Pinpoint the cell where the given text exists, returning its (X, Y) midpoint coordinate. 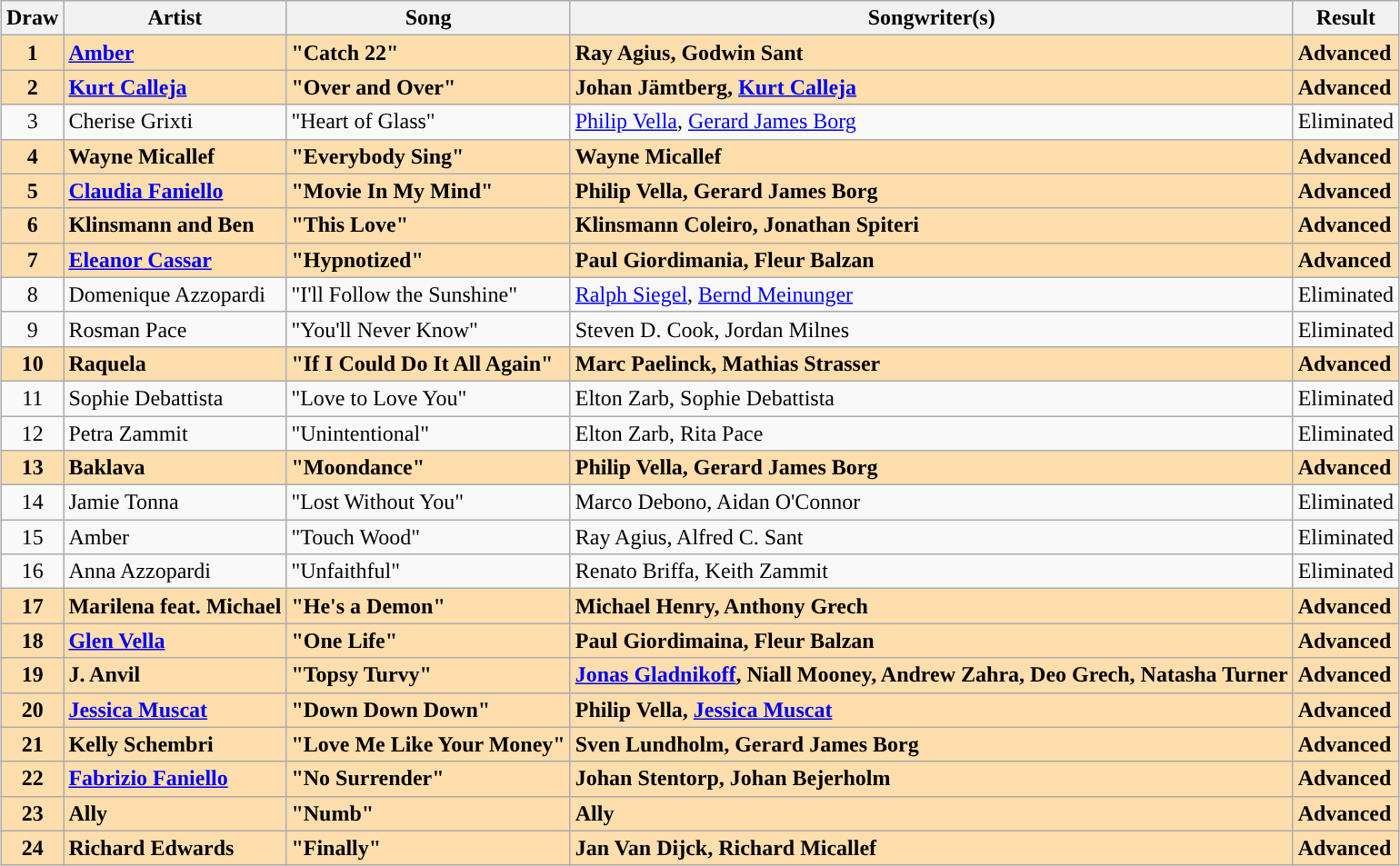
"Love Me Like Your Money" (428, 744)
"He's a Demon" (428, 606)
5 (32, 191)
Johan Stentorp, Johan Bejerholm (931, 779)
"No Surrender" (428, 779)
"Over and Over" (428, 87)
"Hypnotized" (428, 260)
Glen Vella (175, 641)
Artist (175, 18)
20 (32, 710)
Jamie Tonna (175, 503)
Paul Giordimaina, Fleur Balzan (931, 641)
"Topsy Turvy" (428, 675)
6 (32, 225)
22 (32, 779)
"Lost Without You" (428, 503)
11 (32, 398)
Jan Van Dijck, Richard Micallef (931, 848)
Eleanor Cassar (175, 260)
4 (32, 156)
"Unfaithful" (428, 572)
Songwriter(s) (931, 18)
"You'll Never Know" (428, 329)
Marilena feat. Michael (175, 606)
"Down Down Down" (428, 710)
"If I Could Do It All Again" (428, 363)
Kelly Schembri (175, 744)
"Catch 22" (428, 53)
17 (32, 606)
9 (32, 329)
18 (32, 641)
2 (32, 87)
"Love to Love You" (428, 398)
Anna Azzopardi (175, 572)
Draw (32, 18)
Raquela (175, 363)
"This Love" (428, 225)
"Unintentional" (428, 433)
Elton Zarb, Rita Pace (931, 433)
"Everybody Sing" (428, 156)
Michael Henry, Anthony Grech (931, 606)
12 (32, 433)
"Touch Wood" (428, 537)
Jonas Gladnikoff, Niall Mooney, Andrew Zahra, Deo Grech, Natasha Turner (931, 675)
Petra Zammit (175, 433)
Result (1345, 18)
Klinsmann and Ben (175, 225)
"I'll Follow the Sunshine" (428, 294)
Ray Agius, Godwin Sant (931, 53)
Ray Agius, Alfred C. Sant (931, 537)
Johan Jämtberg, Kurt Calleja (931, 87)
3 (32, 122)
"Movie In My Mind" (428, 191)
10 (32, 363)
"Numb" (428, 813)
Cherise Grixti (175, 122)
21 (32, 744)
Song (428, 18)
Kurt Calleja (175, 87)
"Moondance" (428, 468)
8 (32, 294)
23 (32, 813)
J. Anvil (175, 675)
13 (32, 468)
14 (32, 503)
Baklava (175, 468)
19 (32, 675)
Fabrizio Faniello (175, 779)
Steven D. Cook, Jordan Milnes (931, 329)
"One Life" (428, 641)
"Finally" (428, 848)
16 (32, 572)
Renato Briffa, Keith Zammit (931, 572)
Sven Lundholm, Gerard James Borg (931, 744)
7 (32, 260)
Marc Paelinck, Mathias Strasser (931, 363)
Sophie Debattista (175, 398)
Domenique Azzopardi (175, 294)
Jessica Muscat (175, 710)
Ralph Siegel, Bernd Meinunger (931, 294)
Klinsmann Coleiro, Jonathan Spiteri (931, 225)
Paul Giordimania, Fleur Balzan (931, 260)
Marco Debono, Aidan O'Connor (931, 503)
Philip Vella, Jessica Muscat (931, 710)
Elton Zarb, Sophie Debattista (931, 398)
15 (32, 537)
Claudia Faniello (175, 191)
Richard Edwards (175, 848)
Rosman Pace (175, 329)
24 (32, 848)
"Heart of Glass" (428, 122)
1 (32, 53)
